For the text-containing cell, return its midpoint in (x, y) coordinate format. 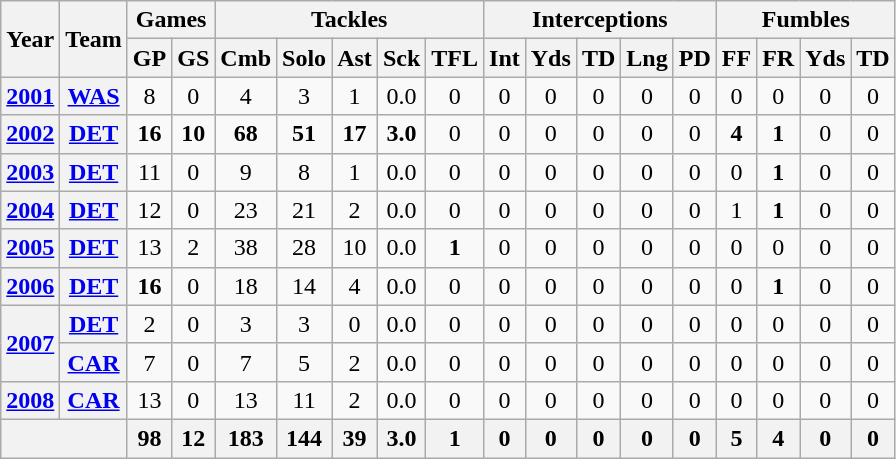
2007 (30, 343)
WAS (94, 96)
Int (505, 58)
2006 (30, 286)
28 (304, 248)
FF (736, 58)
68 (246, 134)
Lng (647, 58)
Fumbles (806, 20)
2001 (30, 96)
Solo (304, 58)
17 (355, 134)
Games (170, 20)
Team (94, 39)
FR (778, 58)
38 (246, 248)
21 (304, 210)
14 (304, 286)
23 (246, 210)
Ast (355, 58)
PD (694, 58)
39 (355, 438)
51 (304, 134)
183 (246, 438)
98 (149, 438)
2004 (30, 210)
Cmb (246, 58)
Sck (401, 58)
Year (30, 39)
Tackles (350, 20)
2002 (30, 134)
TFL (455, 58)
2008 (30, 400)
144 (304, 438)
Interceptions (600, 20)
18 (246, 286)
GP (149, 58)
GS (194, 58)
9 (246, 172)
2005 (30, 248)
2003 (30, 172)
